Capture the cell that displays the provided text and extract its (x, y) central coordinate. 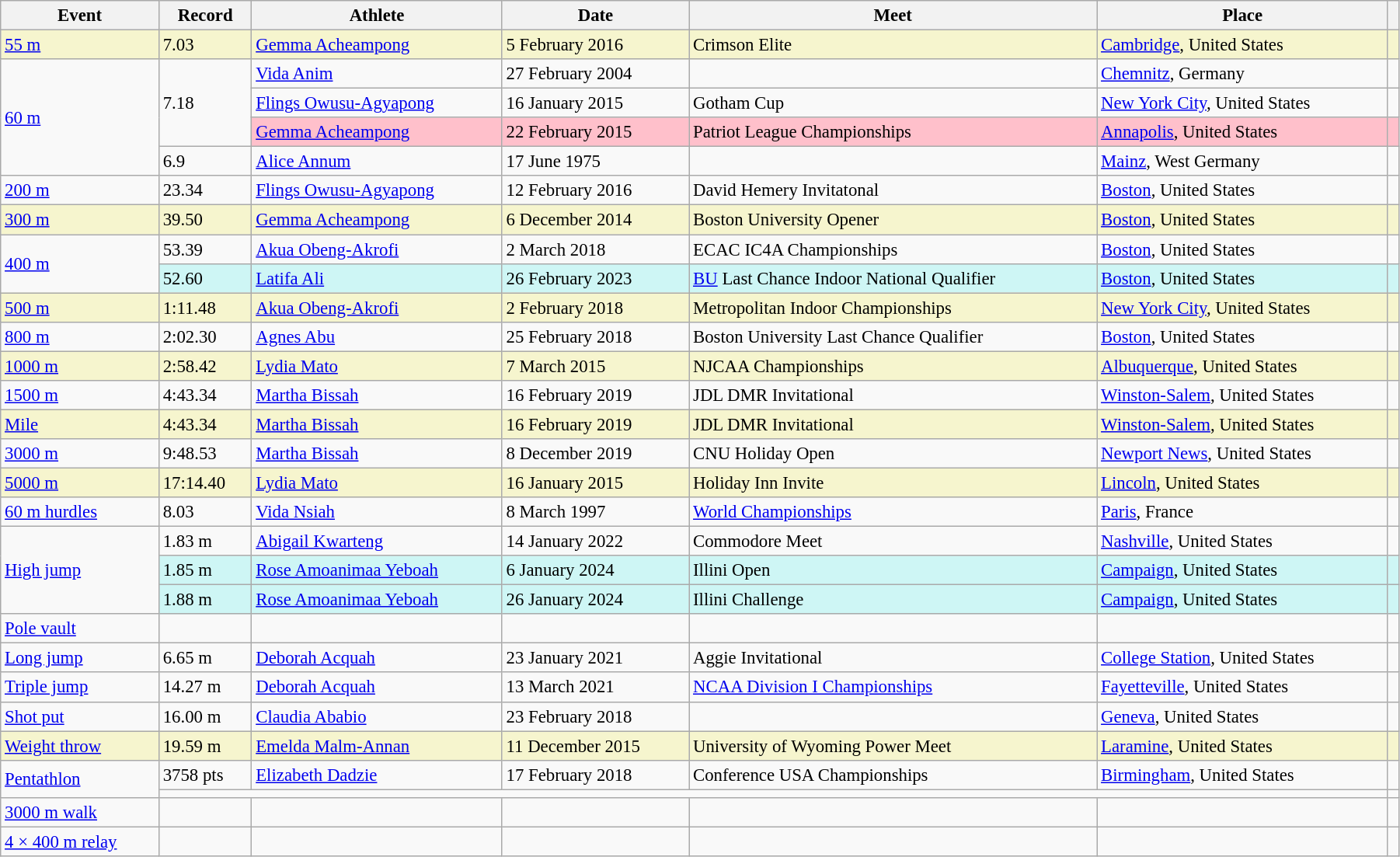
23 January 2021 (595, 658)
1:11.48 (205, 308)
5000 m (80, 482)
27 February 2004 (595, 74)
53.39 (205, 249)
Agnes Abu (377, 336)
2:02.30 (205, 336)
Birmingham, United States (1243, 775)
23 February 2018 (595, 716)
Long jump (80, 658)
Meet (893, 16)
Illini Open (893, 570)
2 February 2018 (595, 308)
6.9 (205, 162)
12 February 2016 (595, 190)
Lincoln, United States (1243, 482)
Latifa Ali (377, 278)
Annapolis, United States (1243, 132)
Newport News, United States (1243, 454)
Record (205, 16)
3758 pts (205, 775)
Mainz, West Germany (1243, 162)
60 m hurdles (80, 512)
800 m (80, 336)
BU Last Chance Indoor National Qualifier (893, 278)
Commodore Meet (893, 542)
3000 m (80, 454)
26 January 2024 (595, 600)
Illini Challenge (893, 600)
Conference USA Championships (893, 775)
55 m (80, 45)
Patriot League Championships (893, 132)
9:48.53 (205, 454)
NJCAA Championships (893, 366)
4 × 400 m relay (80, 841)
2:58.42 (205, 366)
39.50 (205, 220)
1.83 m (205, 542)
Vida Nsiah (377, 512)
7.03 (205, 45)
Albuquerque, United States (1243, 366)
22 February 2015 (595, 132)
1500 m (80, 395)
14 January 2022 (595, 542)
17 February 2018 (595, 775)
Elizabeth Dadzie (377, 775)
Pentathlon (80, 779)
25 February 2018 (595, 336)
200 m (80, 190)
Geneva, United States (1243, 716)
Cambridge, United States (1243, 45)
High jump (80, 570)
17:14.40 (205, 482)
Boston University Last Chance Qualifier (893, 336)
Paris, France (1243, 512)
Alice Annum (377, 162)
11 December 2015 (595, 746)
Shot put (80, 716)
60 m (80, 117)
13 March 2021 (595, 688)
52.60 (205, 278)
Pole vault (80, 629)
5 February 2016 (595, 45)
Gotham Cup (893, 103)
14.27 m (205, 688)
300 m (80, 220)
Weight throw (80, 746)
17 June 1975 (595, 162)
Aggie Invitational (893, 658)
1.85 m (205, 570)
2 March 2018 (595, 249)
NCAA Division I Championships (893, 688)
Boston University Opener (893, 220)
Date (595, 16)
7 March 2015 (595, 366)
19.59 m (205, 746)
16.00 m (205, 716)
Fayetteville, United States (1243, 688)
Athlete (377, 16)
World Championships (893, 512)
David Hemery Invitatonal (893, 190)
College Station, United States (1243, 658)
Crimson Elite (893, 45)
Abigail Kwarteng (377, 542)
500 m (80, 308)
8 March 1997 (595, 512)
Nashville, United States (1243, 542)
Place (1243, 16)
Chemnitz, Germany (1243, 74)
ECAC IC4A Championships (893, 249)
1.88 m (205, 600)
Laramine, United States (1243, 746)
Claudia Ababio (377, 716)
6.65 m (205, 658)
7.18 (205, 103)
6 January 2024 (595, 570)
Triple jump (80, 688)
26 February 2023 (595, 278)
University of Wyoming Power Meet (893, 746)
23.34 (205, 190)
Mile (80, 424)
Metropolitan Indoor Championships (893, 308)
Holiday Inn Invite (893, 482)
6 December 2014 (595, 220)
1000 m (80, 366)
Vida Anim (377, 74)
400 m (80, 264)
8.03 (205, 512)
Event (80, 16)
3000 m walk (80, 813)
Emelda Malm-Annan (377, 746)
8 December 2019 (595, 454)
CNU Holiday Open (893, 454)
